Return the (x, y) coordinate for the center point of the cell that contains the specified text.  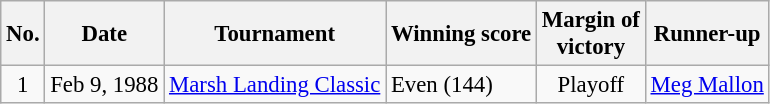
No. (23, 34)
Margin ofvictory (592, 34)
1 (23, 85)
Meg Mallon (707, 85)
Winning score (462, 34)
Runner-up (707, 34)
Marsh Landing Classic (275, 85)
Feb 9, 1988 (104, 85)
Playoff (592, 85)
Tournament (275, 34)
Even (144) (462, 85)
Date (104, 34)
